Detect which cell encompasses the target text, then output its (X, Y) center coordinate. 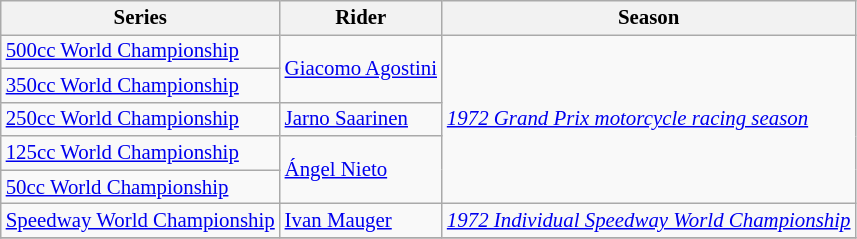
125cc World Championship (140, 153)
Season (649, 18)
1972 Grand Prix motorcycle racing season (649, 118)
Jarno Saarinen (361, 119)
50cc World Championship (140, 187)
Rider (361, 18)
Speedway World Championship (140, 221)
Ivan Mauger (361, 221)
250cc World Championship (140, 119)
Ángel Nieto (361, 170)
Giacomo Agostini (361, 68)
Series (140, 18)
500cc World Championship (140, 51)
350cc World Championship (140, 85)
1972 Individual Speedway World Championship (649, 221)
